Extract the [X, Y] coordinate from the center of the cell holding the provided text.  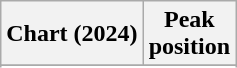
Chart (2024) [72, 34]
Peakposition [189, 34]
